Search for the cell housing the specified text and yield its [x, y] center coordinate. 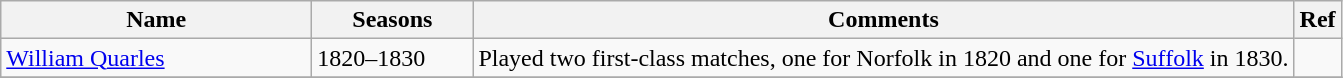
Ref [1318, 20]
Comments [884, 20]
Name [156, 20]
William Quarles [156, 58]
Played two first-class matches, one for Norfolk in 1820 and one for Suffolk in 1830. [884, 58]
1820–1830 [392, 58]
Seasons [392, 20]
